Extract the (X, Y) coordinate from the center of the cell holding the provided text.  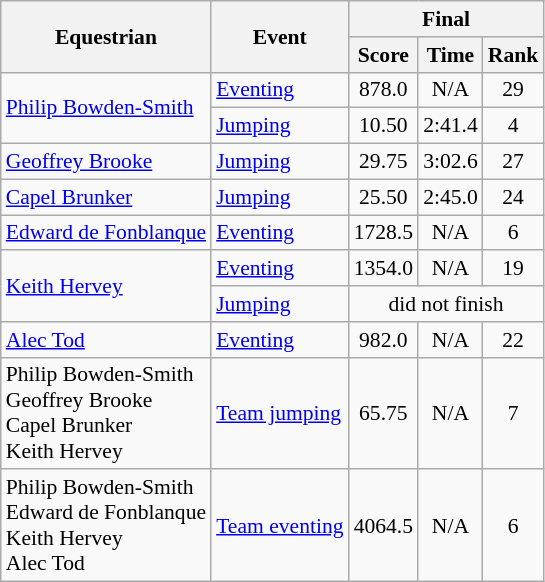
Capel Brunker (106, 197)
Score (384, 55)
878.0 (384, 90)
Alec Tod (106, 340)
29 (514, 90)
Philip Bowden-Smith (106, 108)
2:41.4 (450, 126)
1354.0 (384, 269)
Geoffrey Brooke (106, 162)
7 (514, 413)
65.75 (384, 413)
1728.5 (384, 233)
Time (450, 55)
3:02.6 (450, 162)
4064.5 (384, 526)
24 (514, 197)
25.50 (384, 197)
Team jumping (280, 413)
982.0 (384, 340)
Philip Bowden-Smith Geoffrey Brooke Capel Brunker Keith Hervey (106, 413)
19 (514, 269)
Edward de Fonblanque (106, 233)
Philip Bowden-Smith Edward de Fonblanque Keith Hervey Alec Tod (106, 526)
29.75 (384, 162)
22 (514, 340)
Final (446, 19)
Event (280, 36)
4 (514, 126)
Team eventing (280, 526)
Rank (514, 55)
Keith Hervey (106, 286)
10.50 (384, 126)
2:45.0 (450, 197)
did not finish (446, 304)
Equestrian (106, 36)
27 (514, 162)
